Return the (x, y) coordinate for the center point of the cell that contains the specified text.  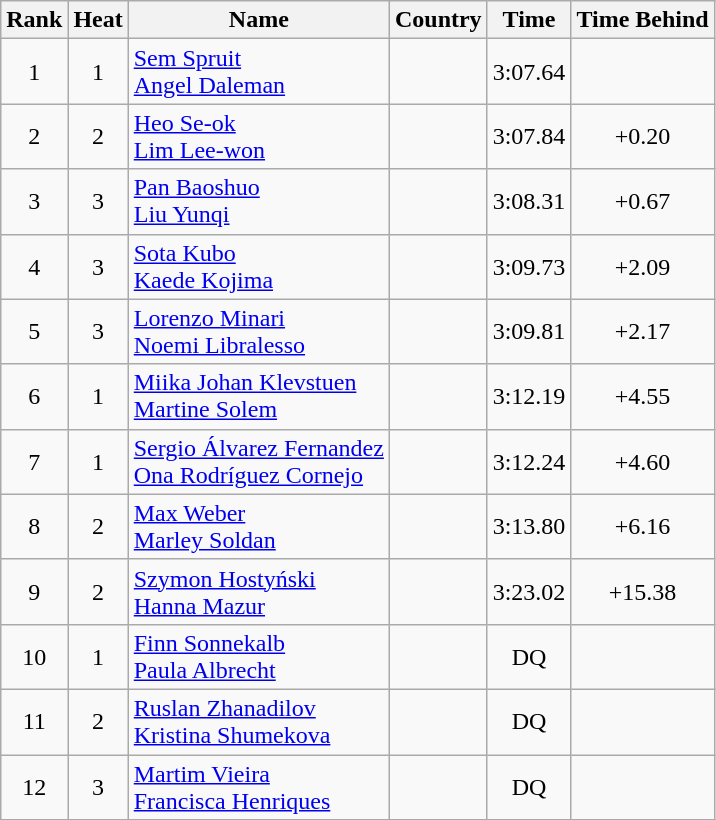
+6.16 (642, 526)
11 (34, 722)
Country (438, 20)
Lorenzo MinariNoemi Libralesso (258, 332)
3:07.64 (529, 72)
Pan BaoshuoLiu Yunqi (258, 202)
3:13.80 (529, 526)
10 (34, 656)
+4.55 (642, 396)
3:09.73 (529, 266)
7 (34, 462)
5 (34, 332)
Rank (34, 20)
3:23.02 (529, 592)
Name (258, 20)
Szymon HostyńskiHanna Mazur (258, 592)
Ruslan ZhanadilovKristina Shumekova (258, 722)
8 (34, 526)
Time Behind (642, 20)
3:12.24 (529, 462)
3:09.81 (529, 332)
Heat (98, 20)
3:07.84 (529, 136)
Sota KuboKaede Kojima (258, 266)
Time (529, 20)
+4.60 (642, 462)
Sem SpruitAngel Daleman (258, 72)
+0.20 (642, 136)
3:08.31 (529, 202)
+0.67 (642, 202)
Sergio Álvarez FernandezOna Rodríguez Cornejo (258, 462)
Miika Johan KlevstuenMartine Solem (258, 396)
Heo Se-okLim Lee-won (258, 136)
+2.09 (642, 266)
9 (34, 592)
+15.38 (642, 592)
12 (34, 786)
Martim VieiraFrancisca Henriques (258, 786)
Max WeberMarley Soldan (258, 526)
Finn SonnekalbPaula Albrecht (258, 656)
+2.17 (642, 332)
4 (34, 266)
6 (34, 396)
3:12.19 (529, 396)
